Return (x, y) of the center of cell containing provided text 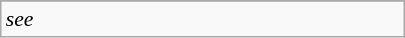
see (203, 19)
